Determine the (X, Y) coordinate at the center of the cell enclosing the given text.  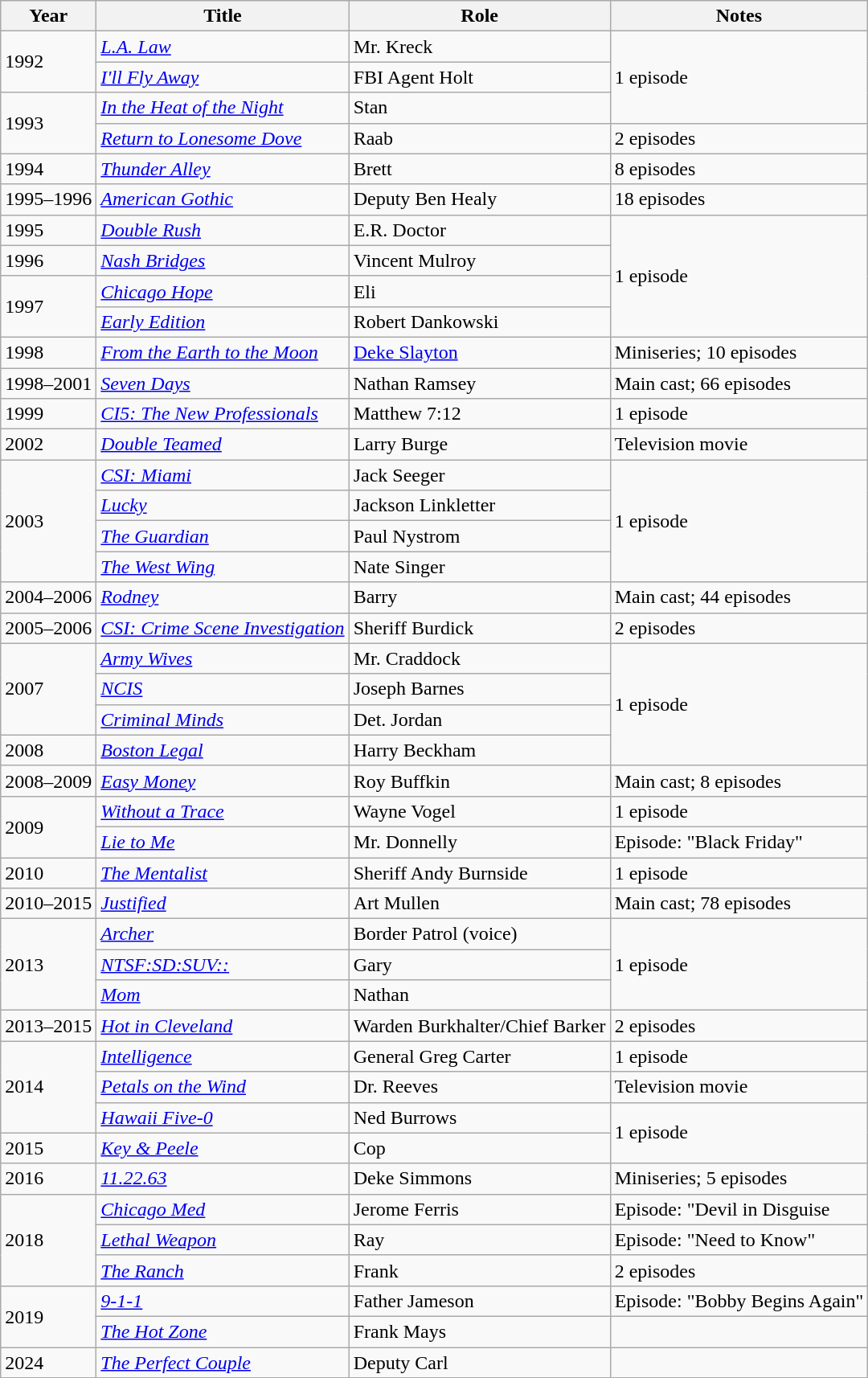
1994 (48, 169)
Seven Days (223, 383)
Eli (479, 291)
Hawaii Five-0 (223, 1118)
The Hot Zone (223, 1331)
Title (223, 16)
Gary (479, 965)
1998–2001 (48, 383)
2013–2015 (48, 1026)
From the Earth to the Moon (223, 352)
Notes (739, 16)
Hot in Cleveland (223, 1026)
2024 (48, 1363)
Thunder Alley (223, 169)
1992 (48, 62)
Paul Nystrom (479, 536)
Larry Burge (479, 445)
Joseph Barnes (479, 689)
Mr. Kreck (479, 47)
1997 (48, 306)
2019 (48, 1316)
Army Wives (223, 658)
2015 (48, 1148)
Easy Money (223, 781)
Nathan Ramsey (479, 383)
1995–1996 (48, 199)
Stan (479, 108)
11.22.63 (223, 1179)
9-1-1 (223, 1301)
Year (48, 16)
Border Patrol (voice) (479, 934)
2003 (48, 521)
Episode: "Black Friday" (739, 842)
In the Heat of the Night (223, 108)
Lethal Weapon (223, 1240)
Raab (479, 138)
Petals on the Wind (223, 1087)
Vincent Mulroy (479, 260)
Cop (479, 1148)
Lucky (223, 506)
CSI: Crime Scene Investigation (223, 628)
I'll Fly Away (223, 77)
Main cast; 8 episodes (739, 781)
FBI Agent Holt (479, 77)
Deke Slayton (479, 352)
Justified (223, 904)
8 episodes (739, 169)
Without a Trace (223, 811)
Nathan (479, 995)
The Perfect Couple (223, 1363)
Robert Dankowski (479, 322)
American Gothic (223, 199)
Brett (479, 169)
2005–2006 (48, 628)
Frank Mays (479, 1331)
Mr. Donnelly (479, 842)
Warden Burkhalter/Chief Barker (479, 1026)
Mom (223, 995)
Boston Legal (223, 750)
Barry (479, 597)
Jerome Ferris (479, 1209)
Episode: "Devil in Disguise (739, 1209)
Main cast; 78 episodes (739, 904)
Sheriff Burdick (479, 628)
1999 (48, 414)
Role (479, 16)
Deputy Ben Healy (479, 199)
Main cast; 66 episodes (739, 383)
Archer (223, 934)
Episode: "Need to Know" (739, 1240)
The Mentalist (223, 872)
2014 (48, 1087)
Double Rush (223, 230)
Miniseries; 10 episodes (739, 352)
2018 (48, 1240)
Frank (479, 1270)
Det. Jordan (479, 720)
Deke Simmons (479, 1179)
2010–2015 (48, 904)
1995 (48, 230)
Deputy Carl (479, 1363)
2008 (48, 750)
Return to Lonesome Dove (223, 138)
Intelligence (223, 1056)
Chicago Hope (223, 291)
NTSF:SD:SUV:: (223, 965)
18 episodes (739, 199)
Jackson Linkletter (479, 506)
Episode: "Bobby Begins Again" (739, 1301)
2007 (48, 689)
Criminal Minds (223, 720)
Main cast; 44 episodes (739, 597)
NCIS (223, 689)
Rodney (223, 597)
Nash Bridges (223, 260)
Chicago Med (223, 1209)
Double Teamed (223, 445)
1996 (48, 260)
Jack Seeger (479, 475)
1998 (48, 352)
1993 (48, 123)
Mr. Craddock (479, 658)
The Ranch (223, 1270)
2010 (48, 872)
L.A. Law (223, 47)
The West Wing (223, 567)
Dr. Reeves (479, 1087)
Ray (479, 1240)
2002 (48, 445)
Art Mullen (479, 904)
Matthew 7:12 (479, 414)
Roy Buffkin (479, 781)
E.R. Doctor (479, 230)
CSI: Miami (223, 475)
Wayne Vogel (479, 811)
The Guardian (223, 536)
Father Jameson (479, 1301)
Nate Singer (479, 567)
2004–2006 (48, 597)
Sheriff Andy Burnside (479, 872)
2013 (48, 965)
2008–2009 (48, 781)
Ned Burrows (479, 1118)
2016 (48, 1179)
Lie to Me (223, 842)
Harry Beckham (479, 750)
2009 (48, 826)
Miniseries; 5 episodes (739, 1179)
Key & Peele (223, 1148)
CI5: The New Professionals (223, 414)
Early Edition (223, 322)
General Greg Carter (479, 1056)
